Provide the [x, y] coordinate of the cell's center where the given text is located.  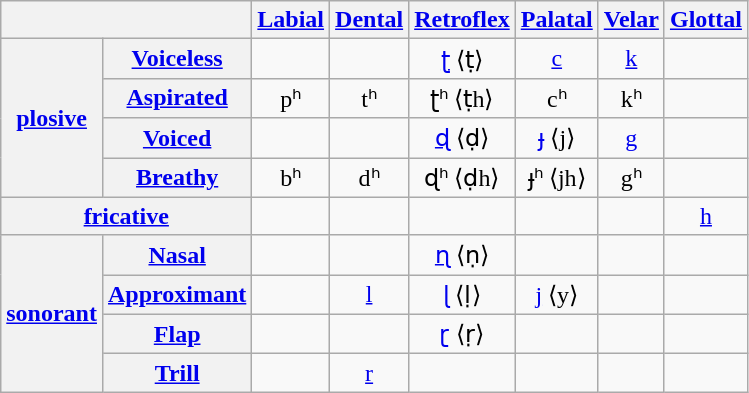
Palatal [556, 20]
Breathy [176, 178]
Flap [176, 334]
Trill [176, 373]
ɖ ⟨ḍ⟩ [462, 138]
Nasal [176, 255]
ɟ ⟨j⟩ [556, 138]
ɭ ⟨ḷ⟩ [462, 295]
g [631, 138]
ʈ ⟨ṭ⟩ [462, 59]
sonorant [52, 314]
ɳ ⟨ṇ⟩ [462, 255]
pʰ [291, 98]
j ⟨y⟩ [556, 295]
Voiceless [176, 59]
dʰ [370, 178]
Voiced [176, 138]
ʈʰ ⟨ṭh⟩ [462, 98]
Labial [291, 20]
bʰ [291, 178]
c [556, 59]
Velar [631, 20]
r [370, 373]
h [706, 216]
fricative [126, 216]
Glottal [706, 20]
Dental [370, 20]
kʰ [631, 98]
ɖʰ ⟨ḍh⟩ [462, 178]
gʰ [631, 178]
cʰ [556, 98]
Approximant [176, 295]
Aspirated [176, 98]
tʰ [370, 98]
ɟʰ ⟨jh⟩ [556, 178]
Retroflex [462, 20]
ɽ ⟨ṛ⟩ [462, 334]
k [631, 59]
l [370, 295]
plosive [52, 118]
